Return the (x, y) coordinate for the center point of the cell that contains the specified text.  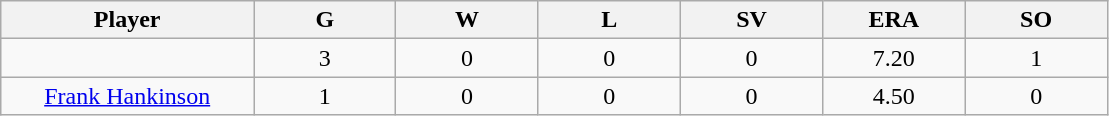
Player (128, 20)
ERA (894, 20)
SO (1036, 20)
G (325, 20)
Frank Hankinson (128, 96)
L (609, 20)
SV (751, 20)
3 (325, 58)
4.50 (894, 96)
W (467, 20)
7.20 (894, 58)
